Output the (x, y) coordinate of the center of the cell containing the given text.  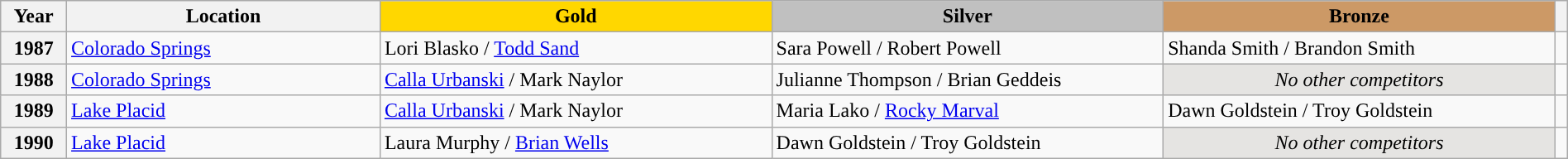
Year (34, 17)
1988 (34, 79)
1987 (34, 48)
1990 (34, 142)
Silver (968, 17)
Gold (576, 17)
Maria Lako / Rocky Marval (968, 111)
Julianne Thompson / Brian Geddeis (968, 79)
Lori Blasko / Todd Sand (576, 48)
Laura Murphy / Brian Wells (576, 142)
Sara Powell / Robert Powell (968, 48)
Shanda Smith / Brandon Smith (1360, 48)
Location (223, 17)
Bronze (1360, 17)
1989 (34, 111)
